From the cell containing the given text, extract its center point as [x, y] coordinate. 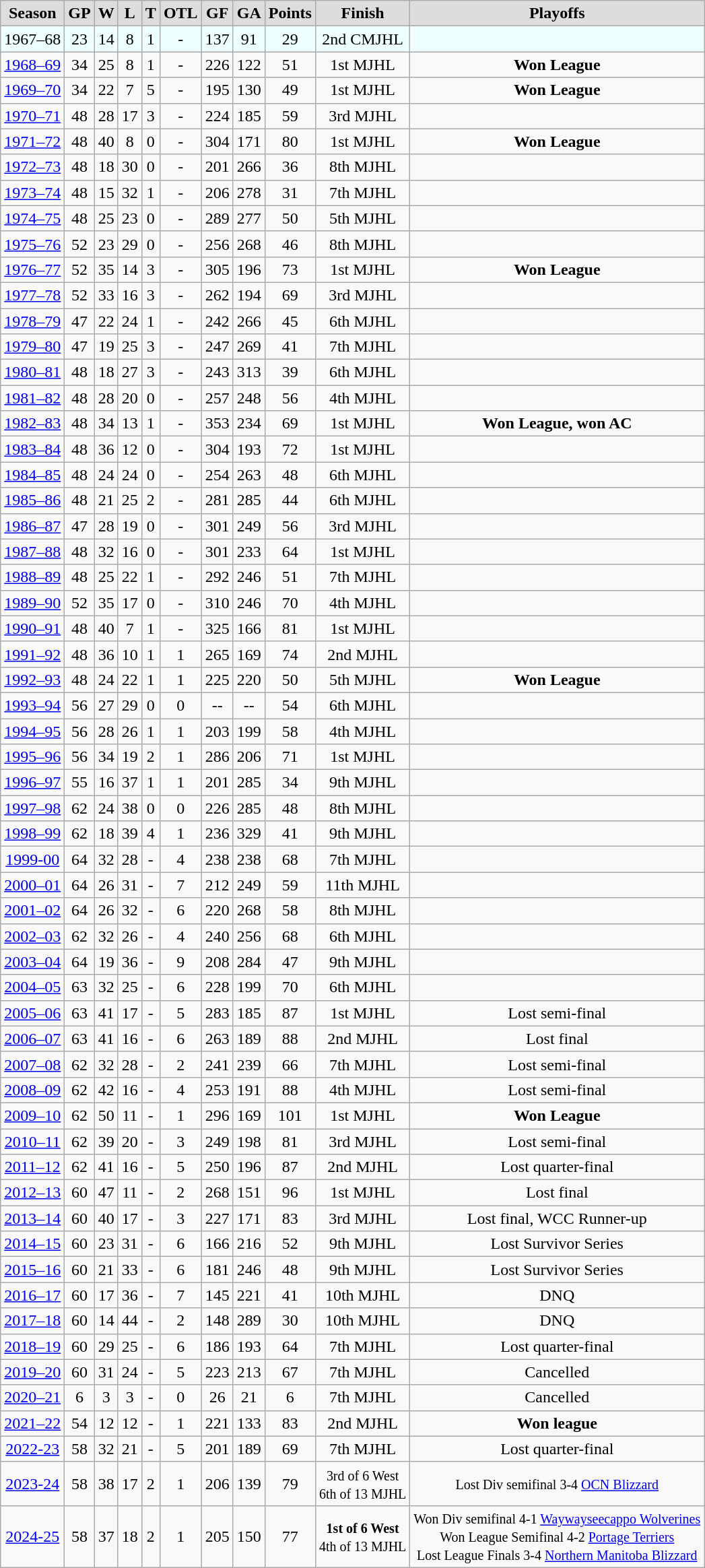
2001–02 [32, 911]
194 [249, 295]
248 [249, 398]
2002–03 [32, 936]
55 [79, 783]
353 [217, 424]
2013–14 [32, 1218]
212 [217, 885]
1981–82 [32, 398]
1997–98 [32, 808]
278 [249, 193]
GP [79, 13]
1993–94 [32, 705]
W [106, 13]
67 [290, 1372]
181 [217, 1270]
1969–70 [32, 90]
325 [217, 628]
1978–79 [32, 321]
242 [217, 321]
3rd of 6 West6th of 13 MJHL [362, 1483]
213 [249, 1372]
74 [290, 654]
49 [290, 90]
Lost Div semifinal 3-4 OCN Blizzard [558, 1483]
240 [217, 936]
80 [290, 141]
Finish [362, 13]
13 [129, 424]
9 [180, 962]
130 [249, 90]
1983–84 [32, 449]
1968–69 [32, 65]
46 [290, 244]
281 [217, 500]
2019–20 [32, 1372]
2020–21 [32, 1398]
15 [106, 193]
241 [217, 1064]
1988–89 [32, 577]
71 [290, 757]
250 [217, 1167]
2022-23 [32, 1449]
2nd CMJHL [362, 39]
66 [290, 1064]
257 [217, 398]
228 [217, 987]
150 [249, 1536]
205 [217, 1536]
2007–08 [32, 1064]
45 [290, 321]
284 [249, 962]
2003–04 [32, 962]
GF [217, 13]
208 [217, 962]
1972–73 [32, 167]
1985–86 [32, 500]
191 [249, 1090]
2006–07 [32, 1039]
225 [217, 680]
1971–72 [32, 141]
310 [217, 603]
1992–93 [32, 680]
283 [217, 1013]
Season [32, 13]
2024-25 [32, 1536]
224 [217, 116]
1995–96 [32, 757]
254 [217, 475]
2014–15 [32, 1244]
122 [249, 65]
247 [217, 347]
Lost final, WCC Runner-up [558, 1218]
72 [290, 449]
195 [217, 90]
151 [249, 1193]
2008–09 [32, 1090]
2005–06 [32, 1013]
239 [249, 1064]
2012–13 [32, 1193]
329 [249, 834]
186 [217, 1346]
1979–80 [32, 347]
96 [290, 1193]
286 [217, 757]
11th MJHL [362, 885]
233 [249, 552]
227 [217, 1218]
277 [249, 218]
145 [217, 1295]
GA [249, 13]
243 [217, 372]
2000–01 [32, 885]
1999-00 [32, 859]
77 [290, 1536]
265 [217, 654]
1st of 6 West4th of 13 MJHL [362, 1536]
2018–19 [32, 1346]
Points [290, 13]
198 [249, 1142]
1990–91 [32, 628]
2015–16 [32, 1270]
1976–77 [32, 269]
223 [217, 1372]
2021–22 [32, 1423]
1973–74 [32, 193]
137 [217, 39]
L [129, 13]
253 [217, 1090]
2010–11 [32, 1142]
1996–97 [32, 783]
1982–83 [32, 424]
OTL [180, 13]
236 [217, 834]
2023-24 [32, 1483]
101 [290, 1115]
Won Div semifinal 4-1 Waywayseecappo WolverinesWon League Semifinal 4-2 Portage TerriersLost League Finals 3-4 Northern Manitoba Blizzard [558, 1536]
139 [249, 1483]
2004–05 [32, 987]
1984–85 [32, 475]
133 [249, 1423]
Won League, won AC [558, 424]
1991–92 [32, 654]
Playoffs [558, 13]
2011–12 [32, 1167]
262 [217, 295]
1967–68 [32, 39]
79 [290, 1483]
1987–88 [32, 552]
216 [249, 1244]
1998–99 [32, 834]
91 [249, 39]
10 [129, 654]
1980–81 [32, 372]
292 [217, 577]
1970–71 [32, 116]
1974–75 [32, 218]
234 [249, 424]
42 [106, 1090]
1975–76 [32, 244]
2016–17 [32, 1295]
2017–18 [32, 1321]
296 [217, 1115]
1986–87 [32, 526]
148 [217, 1321]
305 [217, 269]
1994–95 [32, 731]
269 [249, 347]
313 [249, 372]
203 [217, 731]
2009–10 [32, 1115]
T [151, 13]
1977–78 [32, 295]
73 [290, 269]
1989–90 [32, 603]
Won league [558, 1423]
